Pinpoint the cell where the given text exists, returning its (X, Y) midpoint coordinate. 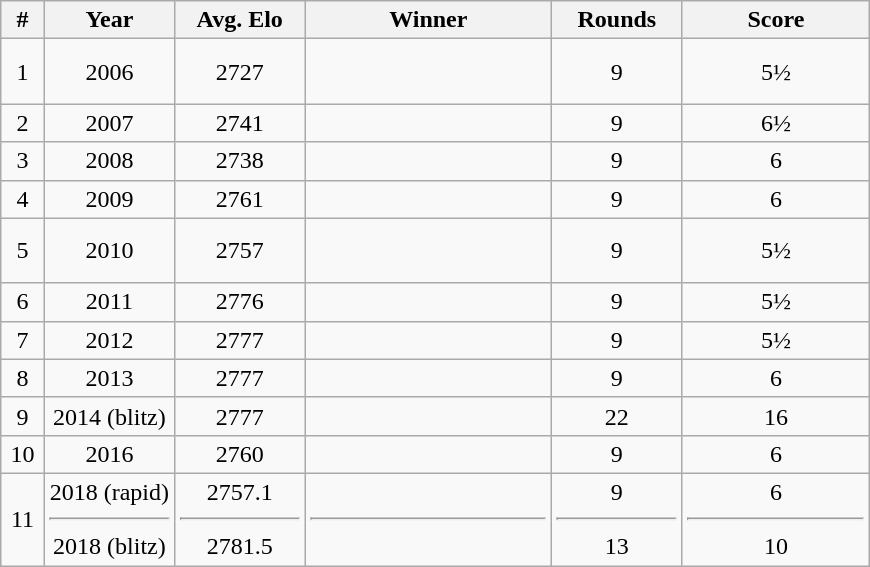
8 (22, 378)
2013 (109, 378)
610 (776, 519)
10 (22, 454)
16 (776, 416)
Avg. Elo (240, 20)
2757 (240, 250)
2008 (109, 161)
2741 (240, 123)
2016 (109, 454)
5 (22, 250)
2 (22, 123)
2011 (109, 302)
Rounds (617, 20)
1 (22, 72)
# (22, 20)
2761 (240, 199)
Year (109, 20)
2007 (109, 123)
2727 (240, 72)
2012 (109, 340)
2760 (240, 454)
4 (22, 199)
22 (617, 416)
2006 (109, 72)
913 (617, 519)
2757.12781.5 (240, 519)
Score (776, 20)
2009 (109, 199)
11 (22, 519)
Winner (428, 20)
7 (22, 340)
2018 (rapid)2018 (blitz) (109, 519)
2010 (109, 250)
2738 (240, 161)
6½ (776, 123)
2776 (240, 302)
2014 (blitz) (109, 416)
3 (22, 161)
